Detect which cell encompasses the target text, then output its (x, y) center coordinate. 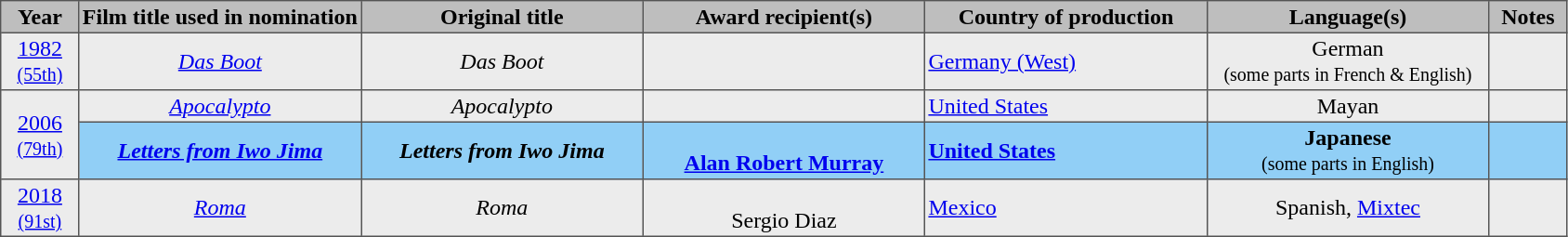
Japanese(some parts in English) (1348, 151)
Mayan (1348, 106)
German(some parts in French & English) (1348, 61)
Original title (503, 17)
Film title used in nomination (220, 17)
2006(79th) (40, 135)
Germany (West) (1066, 61)
Sergio Diaz (784, 208)
Language(s) (1348, 17)
Year (40, 17)
Mexico (1066, 208)
Notes (1528, 17)
Award recipient(s) (784, 17)
1982(55th) (40, 61)
Spanish, Mixtec (1348, 208)
Country of production (1066, 17)
Alan Robert Murray (784, 151)
2018(91st) (40, 208)
